Identify which cell holds the provided text, then report its [x, y] central coordinate. 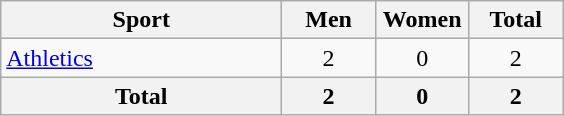
Women [422, 20]
Athletics [142, 58]
Sport [142, 20]
Men [329, 20]
